Find where the given text appears and provide that cell's center as [X, Y] coordinate. 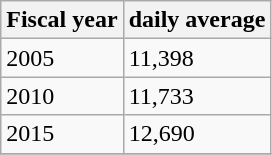
Fiscal year [62, 20]
12,690 [197, 134]
2010 [62, 96]
2015 [62, 134]
11,398 [197, 58]
2005 [62, 58]
11,733 [197, 96]
daily average [197, 20]
